Output the [x, y] coordinate of the center of the cell containing the given text.  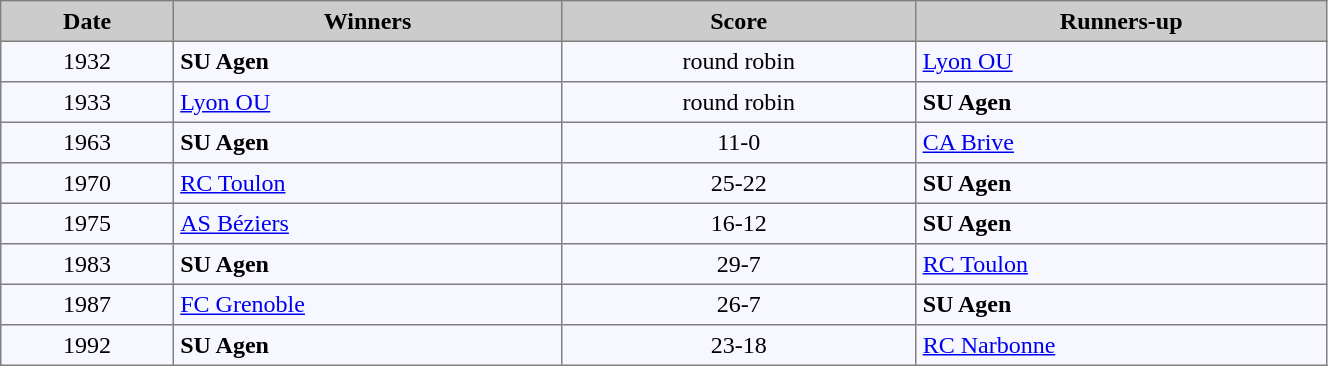
CA Brive [1122, 142]
29-7 [739, 264]
Runners-up [1122, 21]
1963 [88, 142]
16-12 [739, 223]
Score [739, 21]
23-18 [739, 345]
26-7 [739, 304]
11-0 [739, 142]
AS Béziers [367, 223]
25-22 [739, 183]
1933 [88, 102]
1983 [88, 264]
1992 [88, 345]
Winners [367, 21]
RC Narbonne [1122, 345]
1975 [88, 223]
1970 [88, 183]
FC Grenoble [367, 304]
1987 [88, 304]
Date [88, 21]
1932 [88, 61]
